Output the [x, y] coordinate of the center of the cell containing the given text.  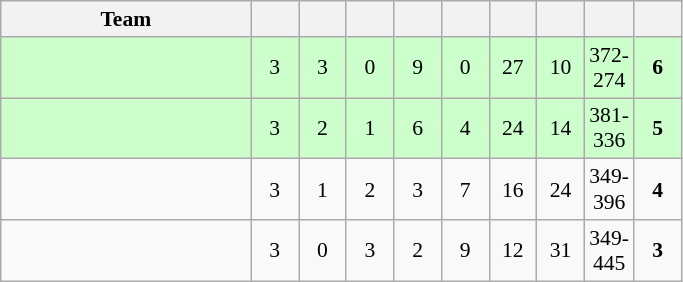
5 [658, 128]
16 [513, 190]
31 [561, 250]
27 [513, 68]
381-336 [609, 128]
7 [465, 190]
Team [126, 19]
349-396 [609, 190]
372-274 [609, 68]
12 [513, 250]
10 [561, 68]
14 [561, 128]
349-445 [609, 250]
